Find where the given text appears and provide that cell's center as (X, Y) coordinate. 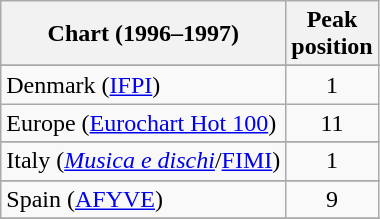
Peakposition (332, 34)
9 (332, 199)
Italy (Musica e dischi/FIMI) (144, 161)
Denmark (IFPI) (144, 85)
Spain (AFYVE) (144, 199)
11 (332, 123)
Chart (1996–1997) (144, 34)
Europe (Eurochart Hot 100) (144, 123)
